Locate the cell with the specified text and output its (X, Y) center coordinate. 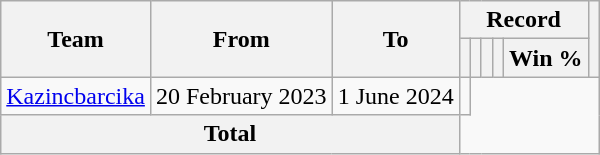
Total (230, 134)
20 February 2023 (241, 96)
To (396, 39)
Kazincbarcika (76, 96)
1 June 2024 (396, 96)
Win % (546, 58)
Record (524, 20)
Team (76, 39)
From (241, 39)
